From the cell containing the given text, extract its center point as (x, y) coordinate. 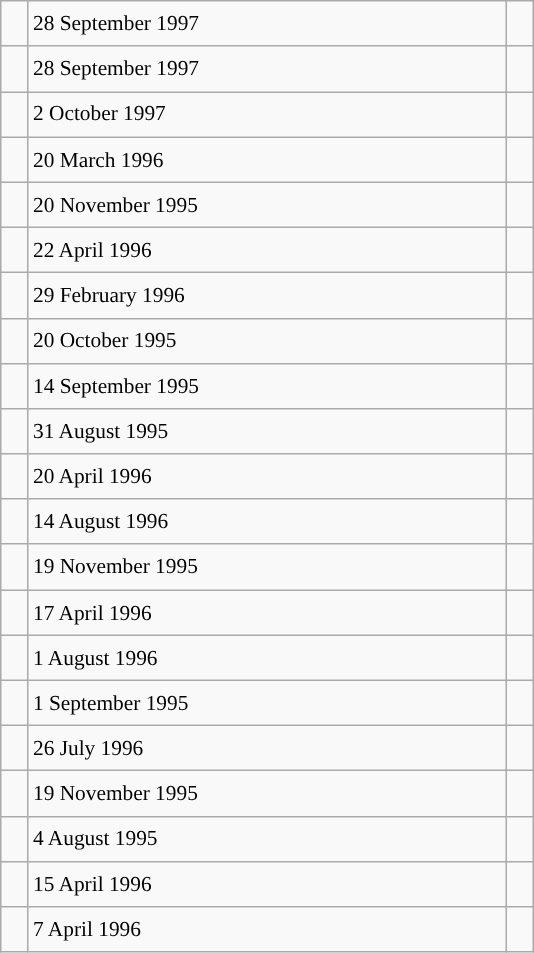
1 September 1995 (267, 702)
22 April 1996 (267, 250)
20 November 1995 (267, 204)
20 April 1996 (267, 476)
1 August 1996 (267, 658)
2 October 1997 (267, 114)
14 August 1996 (267, 522)
20 March 1996 (267, 160)
17 April 1996 (267, 612)
14 September 1995 (267, 386)
31 August 1995 (267, 432)
20 October 1995 (267, 340)
15 April 1996 (267, 884)
4 August 1995 (267, 838)
26 July 1996 (267, 748)
29 February 1996 (267, 296)
7 April 1996 (267, 930)
